Scan for the cell matching the given text and deliver its (X, Y) coordinate at center. 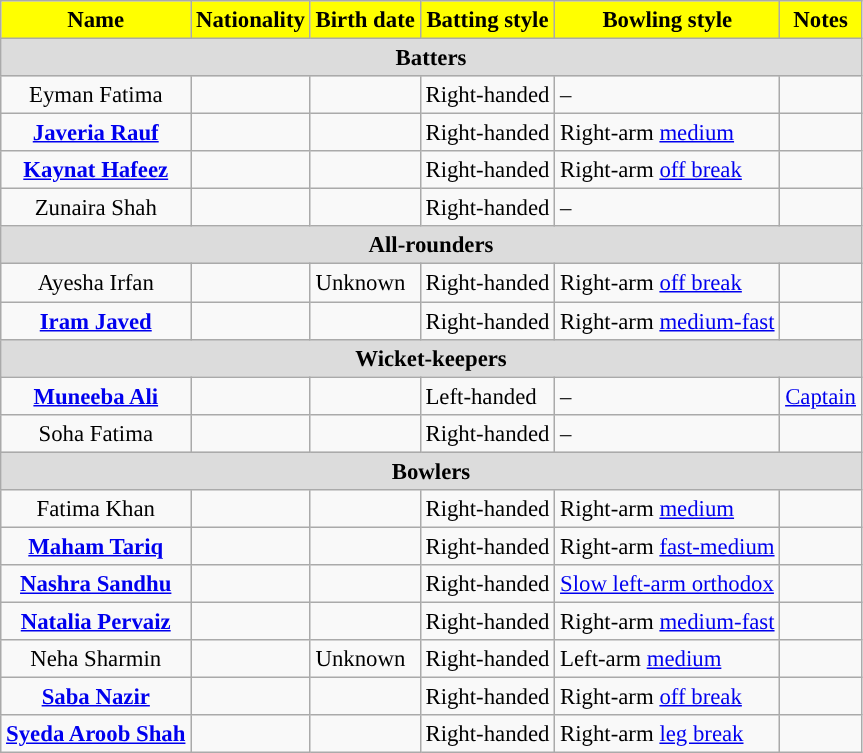
Nashra Sandhu (96, 584)
Neha Sharmin (96, 659)
Syeda Aroob Shah (96, 734)
Fatima Khan (96, 509)
Name (96, 20)
Iram Javed (96, 321)
Zunaira Shah (96, 208)
Batters (432, 58)
Left-handed (488, 396)
All-rounders (432, 245)
Bowlers (432, 471)
Slow left-arm orthodox (668, 584)
Right-arm leg break (668, 734)
Right-arm fast-medium (668, 546)
Wicket-keepers (432, 358)
Bowling style (668, 20)
Maham Tariq (96, 546)
Natalia Pervaiz (96, 621)
Muneeba Ali (96, 396)
Saba Nazir (96, 697)
Left-arm medium (668, 659)
Kaynat Hafeez (96, 170)
Javeria Rauf (96, 133)
Eyman Fatima (96, 95)
Nationality (250, 20)
Ayesha Irfan (96, 283)
Soha Fatima (96, 433)
Notes (820, 20)
Birth date (365, 20)
Captain (820, 396)
Batting style (488, 20)
